Return [x, y] of the center of cell containing provided text 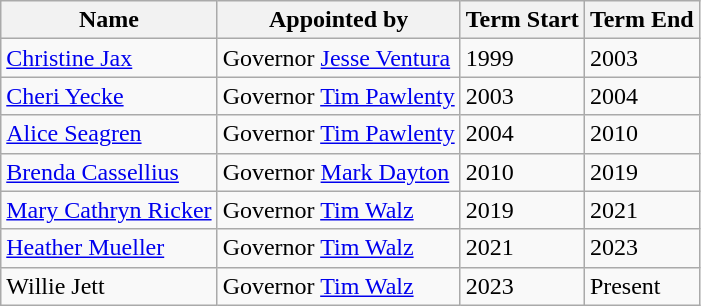
Cheri Yecke [109, 96]
Term Start [522, 20]
Present [642, 286]
Mary Cathryn Ricker [109, 210]
Heather Mueller [109, 248]
Brenda Cassellius [109, 172]
Appointed by [338, 20]
Governor Jesse Ventura [338, 58]
Christine Jax [109, 58]
Governor Mark Dayton [338, 172]
Term End [642, 20]
Alice Seagren [109, 134]
Name [109, 20]
Willie Jett [109, 286]
1999 [522, 58]
